Capture the cell that displays the provided text and extract its [x, y] central coordinate. 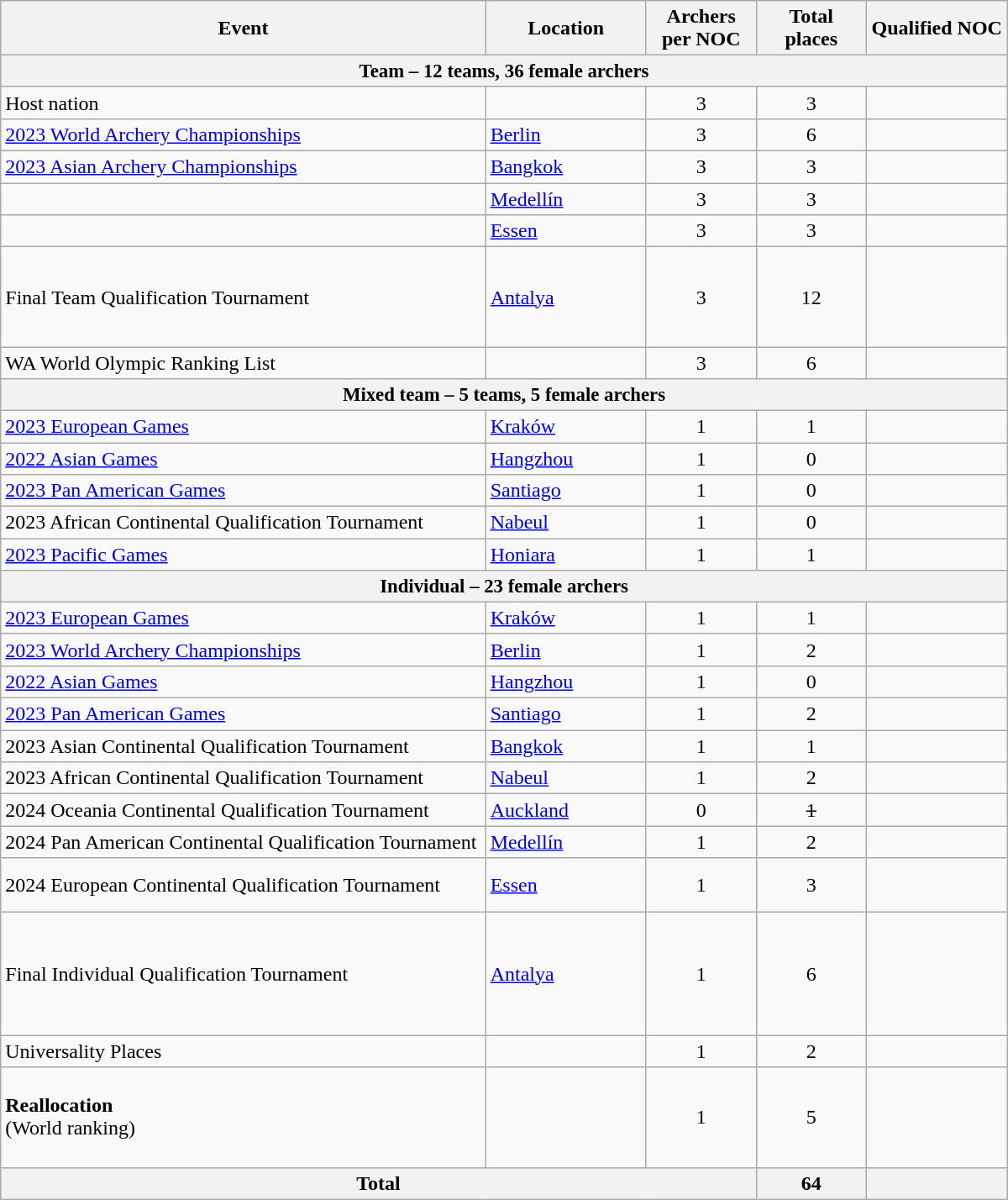
Reallocation(World ranking) [244, 1118]
12 [811, 297]
2024 European Continental Qualification Tournament [244, 886]
Honiara [566, 555]
Final Individual Qualification Tournament [244, 974]
WA World Olympic Ranking List [244, 363]
2023 Asian Continental Qualification Tournament [244, 746]
2024 Pan American Continental Qualification Tournament [244, 842]
2023 Pacific Games [244, 555]
Archers per NOC [701, 29]
5 [811, 1118]
Host nation [244, 103]
Final Team Qualification Tournament [244, 297]
Universality Places [244, 1051]
Event [244, 29]
2024 Oceania Continental Qualification Tournament [244, 810]
Qualified NOC [937, 29]
64 [811, 1183]
Individual – 23 female archers [504, 587]
Team – 12 teams, 36 female archers [504, 71]
Total [379, 1183]
2023 Asian Archery Championships [244, 167]
Auckland [566, 810]
Location [566, 29]
Mixed team – 5 teams, 5 female archers [504, 395]
Total places [811, 29]
